Extract the [x, y] coordinate from the center of the cell holding the provided text.  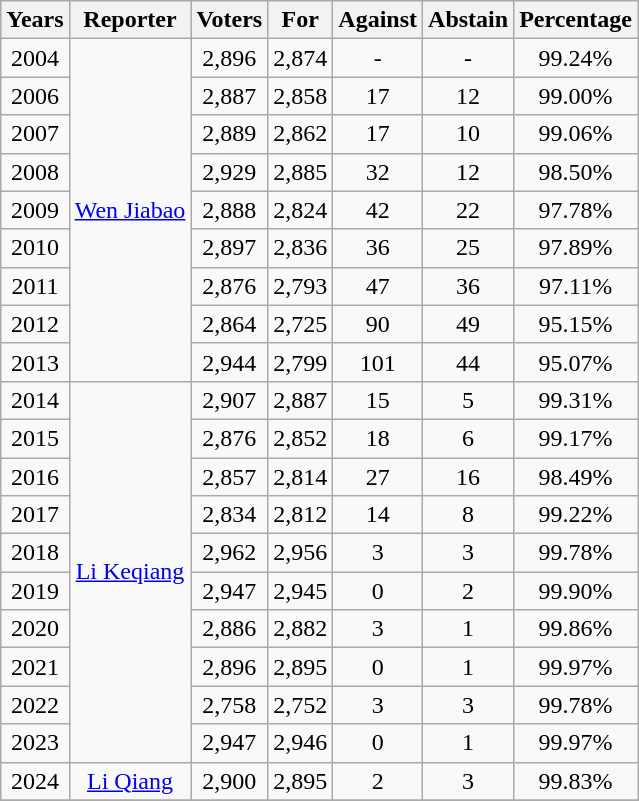
2023 [35, 743]
2,874 [300, 58]
Years [35, 20]
6 [468, 438]
2,858 [300, 96]
99.17% [576, 438]
47 [378, 286]
25 [468, 248]
Li Qiang [130, 781]
2,752 [300, 705]
99.90% [576, 591]
14 [378, 515]
2014 [35, 400]
95.15% [576, 324]
99.24% [576, 58]
97.11% [576, 286]
32 [378, 172]
2,758 [230, 705]
2,944 [230, 362]
2006 [35, 96]
2,799 [300, 362]
44 [468, 362]
2,836 [300, 248]
10 [468, 134]
101 [378, 362]
22 [468, 210]
98.49% [576, 477]
2,907 [230, 400]
2008 [35, 172]
2,814 [300, 477]
2,793 [300, 286]
42 [378, 210]
Percentage [576, 20]
27 [378, 477]
Voters [230, 20]
2,882 [300, 629]
2024 [35, 781]
2,946 [300, 743]
2004 [35, 58]
2009 [35, 210]
2,886 [230, 629]
2,834 [230, 515]
2013 [35, 362]
99.00% [576, 96]
98.50% [576, 172]
49 [468, 324]
2011 [35, 286]
2,962 [230, 553]
2,812 [300, 515]
99.22% [576, 515]
2007 [35, 134]
Li Keqiang [130, 572]
2021 [35, 667]
2,885 [300, 172]
2,862 [300, 134]
2,824 [300, 210]
2019 [35, 591]
16 [468, 477]
2015 [35, 438]
5 [468, 400]
2017 [35, 515]
99.06% [576, 134]
99.31% [576, 400]
97.89% [576, 248]
97.78% [576, 210]
2,929 [230, 172]
15 [378, 400]
Against [378, 20]
99.86% [576, 629]
2012 [35, 324]
2,857 [230, 477]
Wen Jiabao [130, 210]
2,945 [300, 591]
90 [378, 324]
2020 [35, 629]
99.83% [576, 781]
Reporter [130, 20]
2,897 [230, 248]
2016 [35, 477]
18 [378, 438]
For [300, 20]
2,725 [300, 324]
2010 [35, 248]
8 [468, 515]
2022 [35, 705]
2,864 [230, 324]
2,889 [230, 134]
95.07% [576, 362]
Abstain [468, 20]
2,956 [300, 553]
2,888 [230, 210]
2,852 [300, 438]
2018 [35, 553]
2,900 [230, 781]
